Detect which cell encompasses the target text, then output its [x, y] center coordinate. 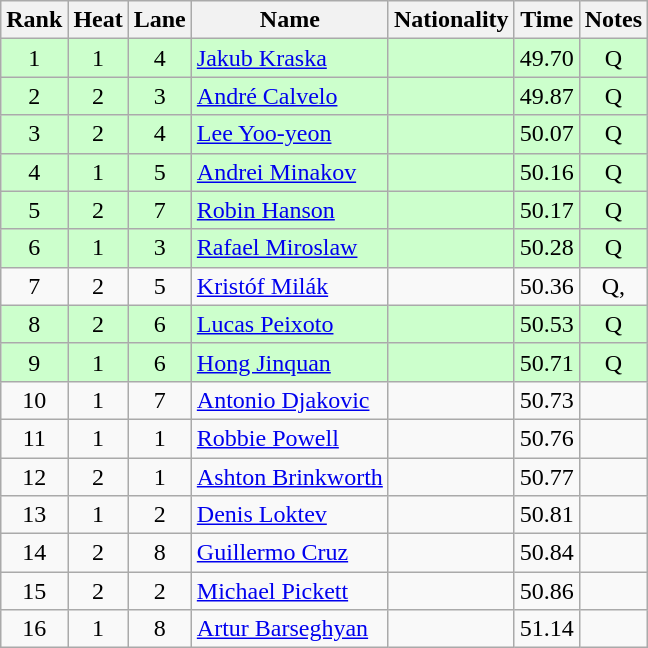
Robbie Powell [290, 438]
Kristóf Milák [290, 286]
Robin Hanson [290, 210]
Nationality [451, 20]
Denis Loktev [290, 515]
Rafael Miroslaw [290, 248]
Michael Pickett [290, 591]
Lane [160, 20]
50.77 [546, 477]
50.17 [546, 210]
Name [290, 20]
14 [34, 553]
André Calvelo [290, 96]
Antonio Djakovic [290, 400]
13 [34, 515]
Guillermo Cruz [290, 553]
Artur Barseghyan [290, 629]
49.87 [546, 96]
Andrei Minakov [290, 172]
Heat [98, 20]
Ashton Brinkworth [290, 477]
50.73 [546, 400]
15 [34, 591]
50.16 [546, 172]
50.81 [546, 515]
11 [34, 438]
50.28 [546, 248]
50.86 [546, 591]
Lee Yoo-yeon [290, 134]
Lucas Peixoto [290, 324]
49.70 [546, 58]
Rank [34, 20]
51.14 [546, 629]
Jakub Kraska [290, 58]
Hong Jinquan [290, 362]
Notes [613, 20]
Time [546, 20]
10 [34, 400]
50.76 [546, 438]
12 [34, 477]
50.53 [546, 324]
50.36 [546, 286]
Q, [613, 286]
50.07 [546, 134]
9 [34, 362]
50.71 [546, 362]
16 [34, 629]
50.84 [546, 553]
